Provide the (X, Y) coordinate of the cell's center where the given text is located.  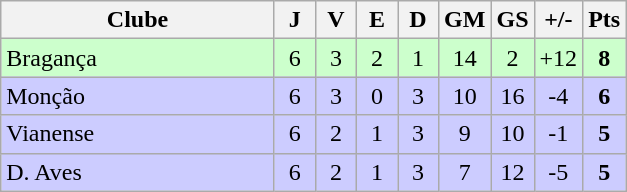
GS (512, 20)
J (294, 20)
E (376, 20)
Monção (138, 96)
Vianense (138, 134)
+/- (558, 20)
7 (465, 172)
GM (465, 20)
D. Aves (138, 172)
-1 (558, 134)
0 (376, 96)
+12 (558, 58)
16 (512, 96)
8 (604, 58)
V (336, 20)
12 (512, 172)
Pts (604, 20)
Clube (138, 20)
-4 (558, 96)
9 (465, 134)
Bragança (138, 58)
-5 (558, 172)
14 (465, 58)
D (418, 20)
